Output the (X, Y) coordinate of the center of the cell containing the given text.  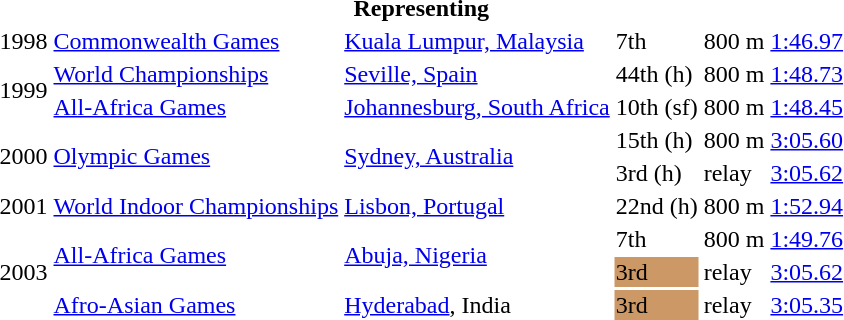
15th (h) (656, 140)
Lisbon, Portugal (478, 206)
Kuala Lumpur, Malaysia (478, 41)
Olympic Games (196, 156)
Johannesburg, South Africa (478, 107)
Seville, Spain (478, 74)
22nd (h) (656, 206)
44th (h) (656, 74)
Afro-Asian Games (196, 305)
World Indoor Championships (196, 206)
Abuja, Nigeria (478, 256)
Commonwealth Games (196, 41)
3rd (h) (656, 173)
World Championships (196, 74)
Hyderabad, India (478, 305)
Sydney, Australia (478, 156)
10th (sf) (656, 107)
